Determine the [x, y] coordinate at the center of the cell enclosing the given text.  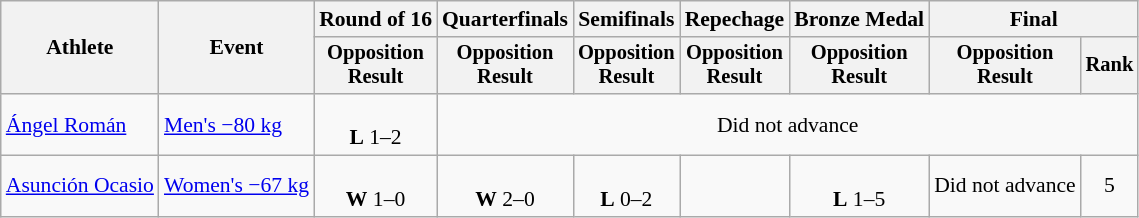
Quarterfinals [505, 19]
Asunción Ocasio [80, 186]
Ángel Román [80, 124]
L 1–2 [376, 124]
Men's −80 kg [236, 124]
Final [1034, 19]
W 2–0 [505, 186]
Semifinals [626, 19]
Round of 16 [376, 19]
Event [236, 48]
5 [1110, 186]
L 0–2 [626, 186]
W 1–0 [376, 186]
Women's −67 kg [236, 186]
Athlete [80, 48]
Repechage [735, 19]
L 1–5 [859, 186]
Rank [1110, 66]
Bronze Medal [859, 19]
